Locate the cell with the specified text and output its [X, Y] center coordinate. 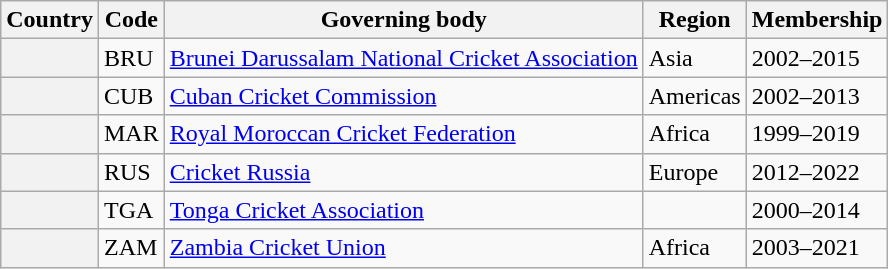
RUS [131, 172]
Membership [817, 20]
Code [131, 20]
Asia [694, 58]
Governing body [404, 20]
Americas [694, 96]
Cricket Russia [404, 172]
Europe [694, 172]
2002–2015 [817, 58]
2003–2021 [817, 248]
TGA [131, 210]
Cuban Cricket Commission [404, 96]
2002–2013 [817, 96]
Country [50, 20]
CUB [131, 96]
Tonga Cricket Association [404, 210]
Brunei Darussalam National Cricket Association [404, 58]
2000–2014 [817, 210]
MAR [131, 134]
Royal Moroccan Cricket Federation [404, 134]
1999–2019 [817, 134]
2012–2022 [817, 172]
Region [694, 20]
BRU [131, 58]
ZAM [131, 248]
Zambia Cricket Union [404, 248]
